From the cell containing the given text, extract its center point as (x, y) coordinate. 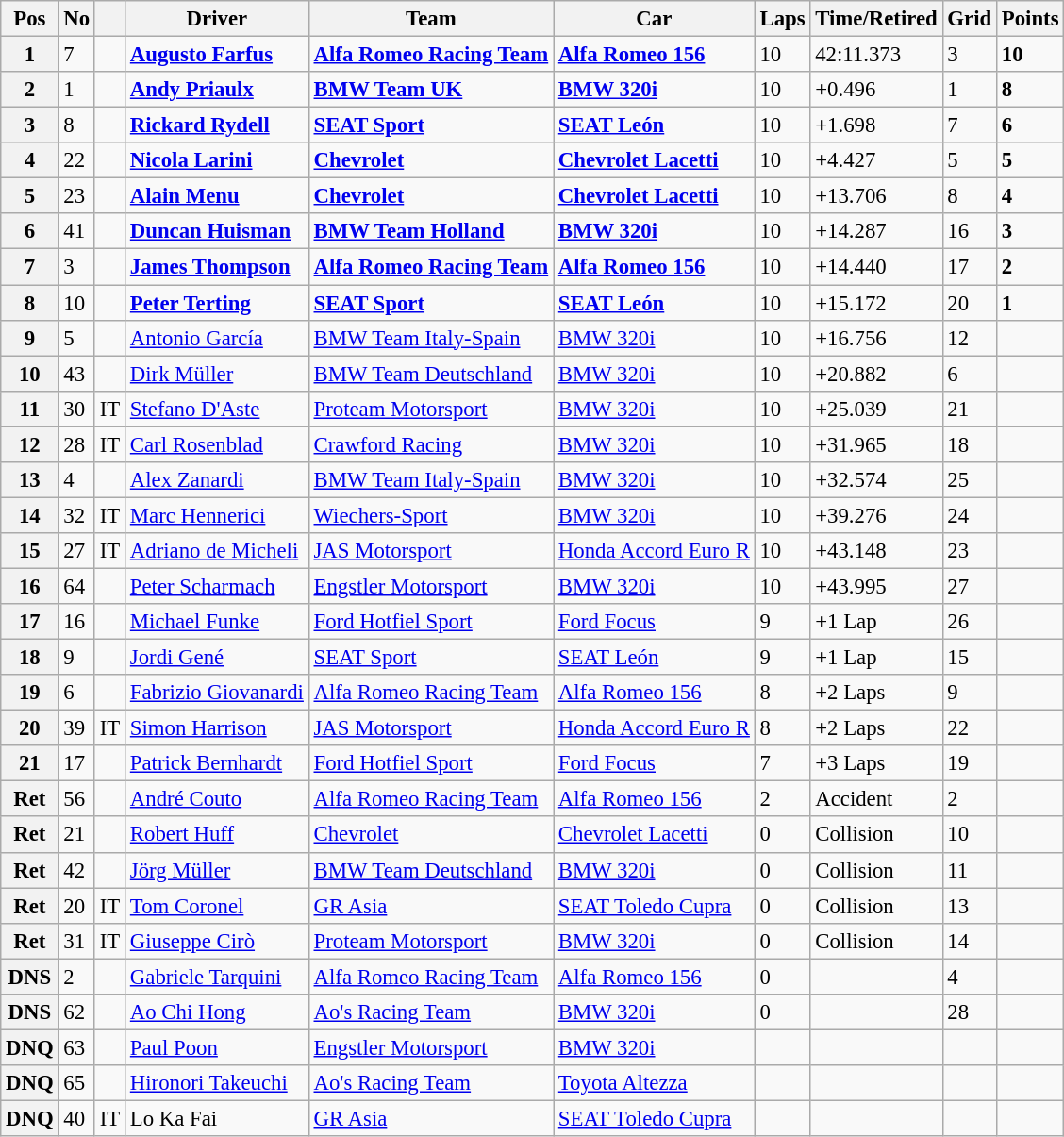
+13.706 (876, 196)
Alain Menu (217, 196)
André Couto (217, 799)
+43.995 (876, 586)
32 (76, 515)
Points (1030, 19)
65 (76, 1083)
BMW Team Holland (430, 231)
Duncan Huisman (217, 231)
Giuseppe Cirò (217, 941)
+14.287 (876, 231)
Marc Hennerici (217, 515)
Alex Zanardi (217, 480)
Driver (217, 19)
40 (76, 1118)
Stefano D'Aste (217, 409)
+3 Laps (876, 763)
Grid (970, 19)
Rickard Rydell (217, 125)
30 (76, 409)
James Thompson (217, 267)
Patrick Bernhardt (217, 763)
Tom Coronel (217, 906)
42 (76, 870)
Time/Retired (876, 19)
Simon Harrison (217, 728)
Team (430, 19)
Antonio García (217, 338)
+39.276 (876, 515)
56 (76, 799)
63 (76, 1047)
Wiechers-Sport (430, 515)
24 (970, 515)
43 (76, 374)
Pos (30, 19)
Andy Priaulx (217, 90)
+25.039 (876, 409)
Carl Rosenblad (217, 444)
+43.148 (876, 551)
+31.965 (876, 444)
Car (654, 19)
Nicola Larini (217, 160)
Laps (783, 19)
Toyota Altezza (654, 1083)
Fabrizio Giovanardi (217, 693)
Hironori Takeuchi (217, 1083)
Gabriele Tarquini (217, 977)
39 (76, 728)
25 (970, 480)
62 (76, 1012)
Adriano de Micheli (217, 551)
Robert Huff (217, 835)
+0.496 (876, 90)
+4.427 (876, 160)
BMW Team UK (430, 90)
Crawford Racing (430, 444)
Jörg Müller (217, 870)
Dirk Müller (217, 374)
31 (76, 941)
41 (76, 231)
+1.698 (876, 125)
Ao Chi Hong (217, 1012)
+16.756 (876, 338)
+14.440 (876, 267)
26 (970, 622)
64 (76, 586)
Michael Funke (217, 622)
No (76, 19)
+15.172 (876, 303)
42:11.373 (876, 55)
+20.882 (876, 374)
Accident (876, 799)
Augusto Farfus (217, 55)
+32.574 (876, 480)
Lo Ka Fai (217, 1118)
Peter Scharmach (217, 586)
Jordi Gené (217, 658)
Paul Poon (217, 1047)
Peter Terting (217, 303)
